Extract the [X, Y] coordinate from the center of the cell holding the provided text.  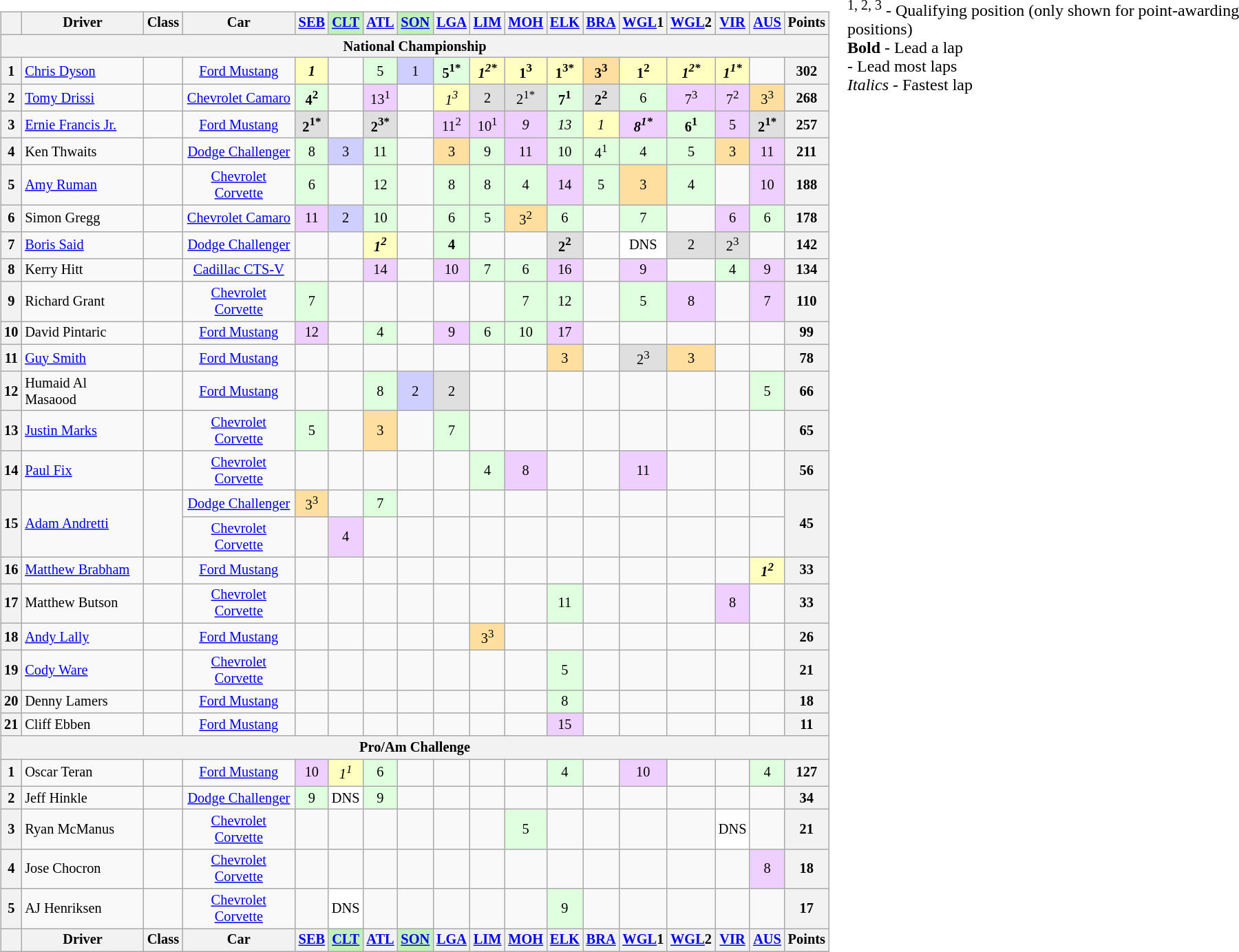
188 [807, 185]
51* [452, 72]
99 [807, 333]
Jeff Hinkle [83, 798]
Denny Lamers [83, 701]
71 [564, 98]
Simon Gregg [83, 218]
Tomy Drissi [83, 98]
Chris Dyson [83, 72]
23* [380, 125]
65 [807, 431]
127 [807, 772]
Kerry Hitt [83, 270]
Richard Grant [83, 302]
20 [11, 701]
142 [807, 245]
David Pintaric [83, 333]
Andy Lally [83, 636]
13* [564, 72]
Justin Marks [83, 431]
134 [807, 270]
112 [452, 125]
61 [691, 125]
34 [807, 798]
41 [602, 151]
Matthew Brabham [83, 570]
Cadillac CTS-V [239, 270]
302 [807, 72]
National Championship [414, 46]
101 [487, 125]
110 [807, 302]
73 [691, 98]
Adam Andretti [83, 523]
78 [807, 358]
Boris Said [83, 245]
Oscar Teran [83, 772]
Humaid Al Masaood [83, 391]
45 [807, 523]
11* [732, 72]
Amy Ruman [83, 185]
131 [380, 98]
Paul Fix [83, 471]
Cody Ware [83, 670]
Jose Chocron [83, 869]
AJ Henriksen [83, 909]
32 [526, 218]
Ryan McManus [83, 829]
Pro/Am Challenge [414, 748]
19 [11, 670]
Ernie Francis Jr. [83, 125]
26 [807, 636]
268 [807, 98]
81* [643, 125]
211 [807, 151]
Matthew Butson [83, 604]
Ken Thwaits [83, 151]
178 [807, 218]
Guy Smith [83, 358]
257 [807, 125]
Cliff Ebben [83, 725]
66 [807, 391]
42 [312, 98]
56 [807, 471]
72 [732, 98]
